Find where the given text appears and provide that cell's center as (x, y) coordinate. 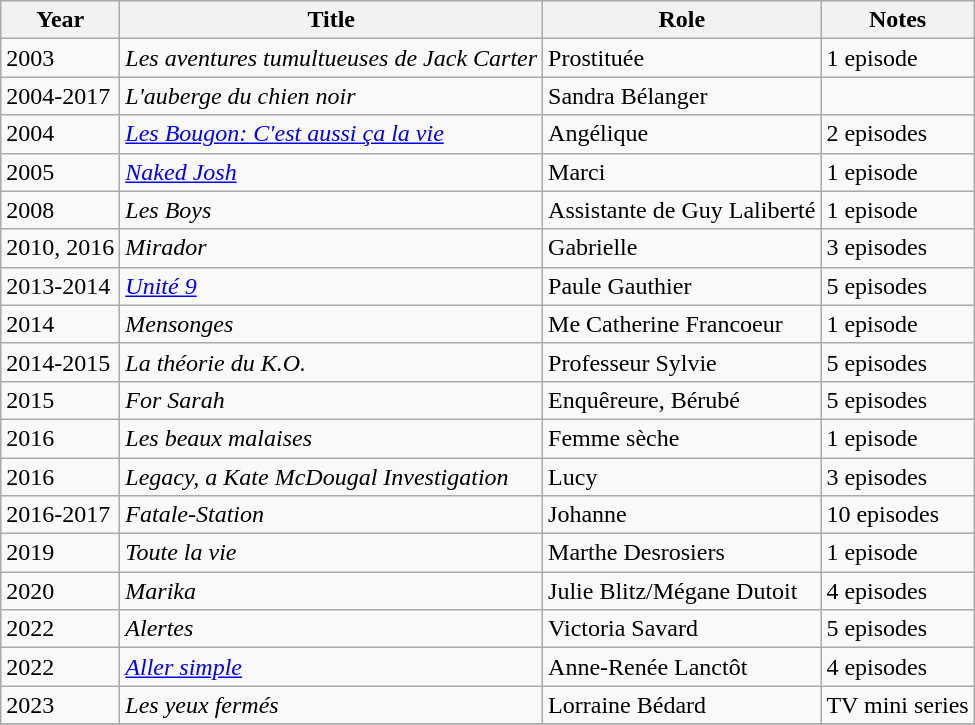
Naked Josh (332, 172)
Toute la vie (332, 553)
Me Catherine Francoeur (682, 324)
Legacy, a Kate McDougal Investigation (332, 477)
Victoria Savard (682, 629)
2004-2017 (60, 96)
Sandra Bélanger (682, 96)
Alertes (332, 629)
Les Bougon: C'est aussi ça la vie (332, 134)
Lorraine Bédard (682, 705)
2005 (60, 172)
Lucy (682, 477)
10 episodes (898, 515)
2020 (60, 591)
2013-2014 (60, 286)
Femme sèche (682, 438)
Les beaux malaises (332, 438)
Paule Gauthier (682, 286)
Gabrielle (682, 248)
Marci (682, 172)
Les yeux fermés (332, 705)
Anne-Renée Lanctôt (682, 667)
2019 (60, 553)
For Sarah (332, 400)
2003 (60, 58)
Les Boys (332, 210)
2015 (60, 400)
2014-2015 (60, 362)
La théorie du K.O. (332, 362)
L'auberge du chien noir (332, 96)
Notes (898, 20)
2016-2017 (60, 515)
Assistante de Guy Laliberté (682, 210)
2 episodes (898, 134)
Fatale-Station (332, 515)
Mirador (332, 248)
Role (682, 20)
Angélique (682, 134)
Prostituée (682, 58)
2023 (60, 705)
Marthe Desrosiers (682, 553)
Johanne (682, 515)
Marika (332, 591)
Mensonges (332, 324)
TV mini series (898, 705)
Year (60, 20)
Professeur Sylvie (682, 362)
2004 (60, 134)
2014 (60, 324)
Unité 9 (332, 286)
Julie Blitz/Mégane Dutoit (682, 591)
Aller simple (332, 667)
2010, 2016 (60, 248)
Les aventures tumultueuses de Jack Carter (332, 58)
2008 (60, 210)
Title (332, 20)
Enquêreure, Bérubé (682, 400)
